From the cell containing the given text, extract its center point as (X, Y) coordinate. 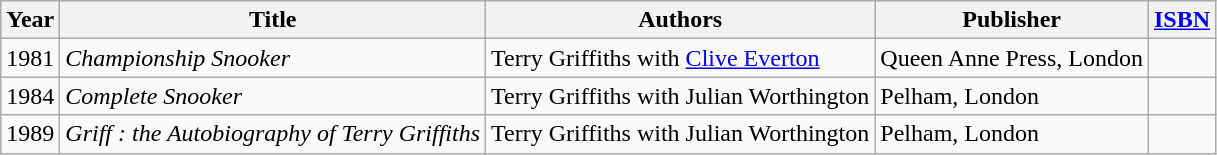
Authors (680, 20)
Griff : the Autobiography of Terry Griffiths (273, 134)
1984 (30, 96)
ISBN (1182, 20)
Terry Griffiths with Clive Everton (680, 58)
Publisher (1012, 20)
1981 (30, 58)
Queen Anne Press, London (1012, 58)
Title (273, 20)
Championship Snooker (273, 58)
1989 (30, 134)
Year (30, 20)
Complete Snooker (273, 96)
